Detect which cell encompasses the target text, then output its [x, y] center coordinate. 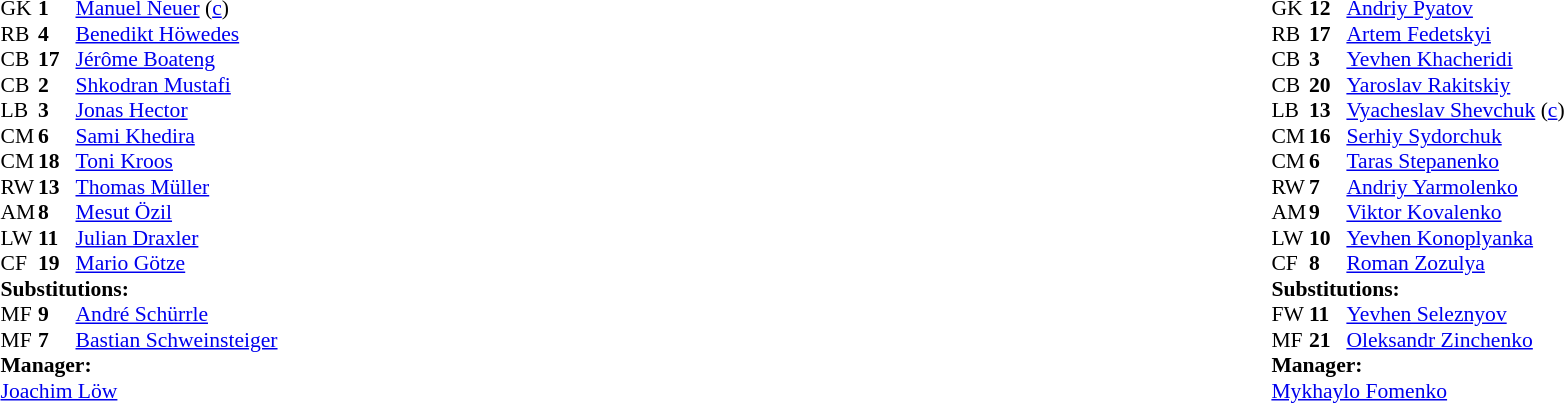
Oleksandr Zinchenko [1455, 340]
Mesut Özil [177, 213]
Yevhen Khacheridi [1455, 59]
FW [1290, 315]
Toni Kroos [177, 161]
Julian Draxler [177, 238]
18 [57, 161]
Yevhen Konoplyanka [1455, 238]
4 [57, 34]
19 [57, 263]
16 [1328, 136]
Thomas Müller [177, 187]
Roman Zozulya [1455, 263]
Shkodran Mustafi [177, 85]
2 [57, 85]
Taras Stepanenko [1455, 161]
Benedikt Höwedes [177, 34]
Jérôme Boateng [177, 59]
André Schürrle [177, 315]
Sami Khedira [177, 136]
Yaroslav Rakitskiy [1455, 85]
Bastian Schweinsteiger [177, 340]
Viktor Kovalenko [1455, 213]
Andriy Yarmolenko [1455, 187]
Mario Götze [177, 263]
Serhiy Sydorchuk [1455, 136]
21 [1328, 340]
Jonas Hector [177, 111]
Artem Fedetskyi [1455, 34]
Yevhen Seleznyov [1455, 315]
20 [1328, 85]
Vyacheslav Shevchuk (c) [1455, 111]
10 [1328, 238]
